From the cell containing the given text, extract its center point as [X, Y] coordinate. 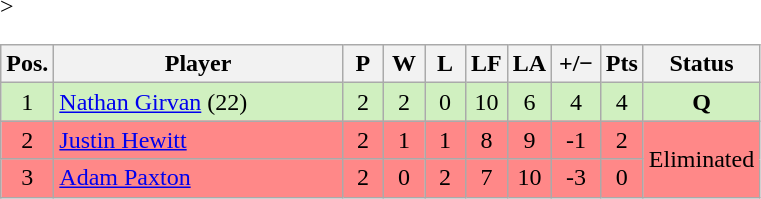
W [404, 64]
-1 [576, 140]
8 [487, 140]
L [444, 64]
Justin Hewitt [198, 140]
Nathan Girvan (22) [198, 102]
Q [701, 102]
P [362, 64]
7 [487, 178]
Status [701, 64]
LF [487, 64]
+/− [576, 64]
Eliminated [701, 159]
Pos. [28, 64]
6 [529, 102]
Pts [622, 64]
Player [198, 64]
3 [28, 178]
9 [529, 140]
LA [529, 64]
-3 [576, 178]
Adam Paxton [198, 178]
